From the cell containing the given text, extract its center point as [x, y] coordinate. 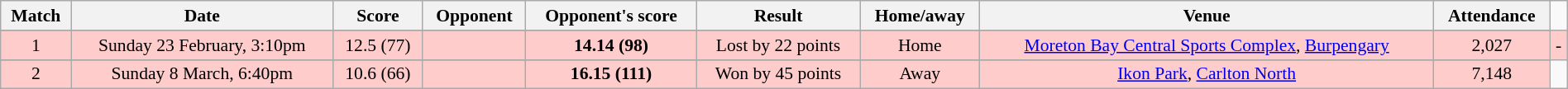
Home/away [920, 16]
Won by 45 points [778, 74]
Venue [1207, 16]
- [1558, 45]
10.6 (66) [379, 74]
Sunday 23 February, 3:10pm [202, 45]
Sunday 8 March, 6:40pm [202, 74]
Opponent [475, 16]
2 [36, 74]
Lost by 22 points [778, 45]
1 [36, 45]
Opponent's score [611, 16]
Date [202, 16]
Moreton Bay Central Sports Complex, Burpengary [1207, 45]
Match [36, 16]
12.5 (77) [379, 45]
Attendance [1492, 16]
Away [920, 74]
Score [379, 16]
7,148 [1492, 74]
2,027 [1492, 45]
16.15 (111) [611, 74]
Ikon Park, Carlton North [1207, 74]
Result [778, 16]
14.14 (98) [611, 45]
Home [920, 45]
